Output the [x, y] coordinate of the center of the cell containing the given text.  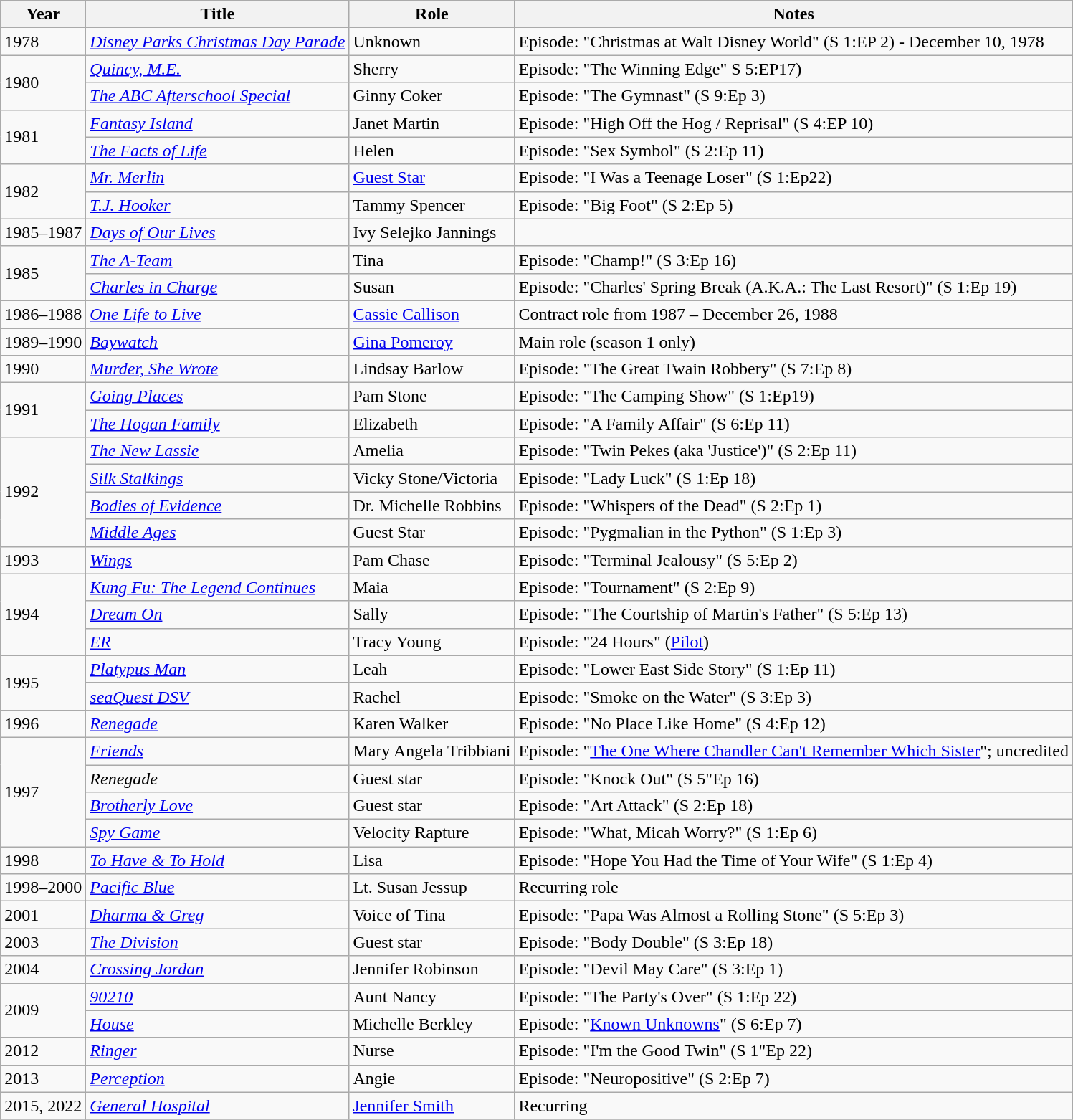
Tammy Spencer [431, 205]
1997 [43, 792]
1981 [43, 137]
Maia [431, 587]
Episode: "24 Hours" (Pilot) [794, 642]
Cassie Callison [431, 314]
Episode: "Charles' Spring Break (A.K.A.: The Last Resort)" (S 1:Ep 19) [794, 287]
Episode: "I'm the Good Twin" (S 1"Ep 22) [794, 1051]
Episode: "The Great Twain Robbery" (S 7:Ep 8) [794, 369]
Janet Martin [431, 123]
1986–1988 [43, 314]
Crossing Jordan [218, 969]
seaQuest DSV [218, 696]
Episode: "Papa Was Almost a Rolling Stone" (S 5:Ep 3) [794, 915]
Main role (season 1 only) [794, 342]
Episode: "Big Foot" (S 2:Ep 5) [794, 205]
Episode: "Christmas at Walt Disney World" (S 1:EP 2) - December 10, 1978 [794, 42]
Role [431, 14]
Baywatch [218, 342]
Episode: "Pygmalian in the Python" (S 1:Ep 3) [794, 533]
Voice of Tina [431, 915]
Tina [431, 260]
2004 [43, 969]
Pacific Blue [218, 888]
Murder, She Wrote [218, 369]
1990 [43, 369]
Episode: "Knock Out" (S 5"Ep 16) [794, 778]
Wings [218, 560]
2015, 2022 [43, 1106]
Friends [218, 751]
Karen Walker [431, 723]
House [218, 1024]
Episode: "Art Attack" (S 2:Ep 18) [794, 806]
Lt. Susan Jessup [431, 888]
Episode: "Hope You Had the Time of Your Wife" (S 1:Ep 4) [794, 860]
Episode: "Neuropositive" (S 2:Ep 7) [794, 1078]
Jennifer Robinson [431, 969]
Brotherly Love [218, 806]
Episode: "Body Double" (S 3:Ep 18) [794, 942]
Episode: "The Courtship of Martin's Father" (S 5:Ep 13) [794, 614]
Days of Our Lives [218, 232]
Fantasy Island [218, 123]
Mary Angela Tribbiani [431, 751]
The ABC Afterschool Special [218, 96]
1995 [43, 683]
Sherry [431, 69]
Silk Stalkings [218, 478]
The Hogan Family [218, 424]
General Hospital [218, 1106]
The A-Team [218, 260]
1978 [43, 42]
Michelle Berkley [431, 1024]
Episode: "What, Micah Worry?" (S 1:Ep 6) [794, 833]
Sally [431, 614]
Pam Chase [431, 560]
Perception [218, 1078]
90210 [218, 997]
1998 [43, 860]
Amelia [431, 451]
Episode: "Devil May Care" (S 3:Ep 1) [794, 969]
Angie [431, 1078]
Pam Stone [431, 397]
1991 [43, 410]
1982 [43, 191]
Episode: "Whispers of the Dead" (S 2:Ep 1) [794, 506]
Lindsay Barlow [431, 369]
1985 [43, 273]
1996 [43, 723]
One Life to Live [218, 314]
Episode: "The Winning Edge" S 5:EP17) [794, 69]
Kung Fu: The Legend Continues [218, 587]
Title [218, 14]
2001 [43, 915]
Unknown [431, 42]
Recurring role [794, 888]
Episode: "Terminal Jealousy" (S 5:Ep 2) [794, 560]
Episode: "Champ!" (S 3:Ep 16) [794, 260]
Quincy, M.E. [218, 69]
1980 [43, 82]
Aunt Nancy [431, 997]
1998–2000 [43, 888]
Episode: "I Was a Teenage Loser" (S 1:Ep22) [794, 178]
Elizabeth [431, 424]
Dream On [218, 614]
1993 [43, 560]
Ginny Coker [431, 96]
The Division [218, 942]
Episode: "Known Unknowns" (S 6:Ep 7) [794, 1024]
Middle Ages [218, 533]
Platypus Man [218, 669]
2009 [43, 1010]
Leah [431, 669]
The Facts of Life [218, 151]
Episode: "No Place Like Home" (S 4:Ep 12) [794, 723]
Lisa [431, 860]
Episode: "The One Where Chandler Can't Remember Which Sister"; uncredited [794, 751]
Vicky Stone/Victoria [431, 478]
Contract role from 1987 – December 26, 1988 [794, 314]
Going Places [218, 397]
Susan [431, 287]
Episode: "The Camping Show" (S 1:Ep19) [794, 397]
Episode: "High Off the Hog / Reprisal" (S 4:EP 10) [794, 123]
Jennifer Smith [431, 1106]
Helen [431, 151]
2013 [43, 1078]
1994 [43, 614]
Episode: "Smoke on the Water" (S 3:Ep 3) [794, 696]
Episode: "A Family Affair" (S 6:Ep 11) [794, 424]
T.J. Hooker [218, 205]
Episode: "Lower East Side Story" (S 1:Ep 11) [794, 669]
1985–1987 [43, 232]
1989–1990 [43, 342]
Velocity Rapture [431, 833]
Gina Pomeroy [431, 342]
Year [43, 14]
Ivy Selejko Jannings [431, 232]
To Have & To Hold [218, 860]
1992 [43, 492]
Rachel [431, 696]
Ringer [218, 1051]
Dharma & Greg [218, 915]
ER [218, 642]
Spy Game [218, 833]
Dr. Michelle Robbins [431, 506]
Notes [794, 14]
Tracy Young [431, 642]
Episode: "Sex Symbol" (S 2:Ep 11) [794, 151]
Bodies of Evidence [218, 506]
2012 [43, 1051]
Episode: "Tournament" (S 2:Ep 9) [794, 587]
The New Lassie [218, 451]
Charles in Charge [218, 287]
Nurse [431, 1051]
Episode: "The Gymnast" (S 9:Ep 3) [794, 96]
Mr. Merlin [218, 178]
2003 [43, 942]
Episode: "Twin Pekes (aka 'Justice')" (S 2:Ep 11) [794, 451]
Episode: "Lady Luck" (S 1:Ep 18) [794, 478]
Disney Parks Christmas Day Parade [218, 42]
Recurring [794, 1106]
Episode: "The Party's Over" (S 1:Ep 22) [794, 997]
